Return (x, y) of the center of cell containing provided text 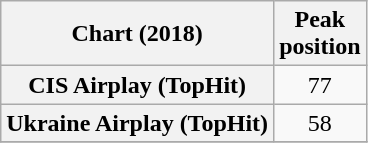
Peakposition (320, 34)
58 (320, 123)
Chart (2018) (138, 34)
CIS Airplay (TopHit) (138, 85)
Ukraine Airplay (TopHit) (138, 123)
77 (320, 85)
